From the cell containing the given text, extract its center point as (X, Y) coordinate. 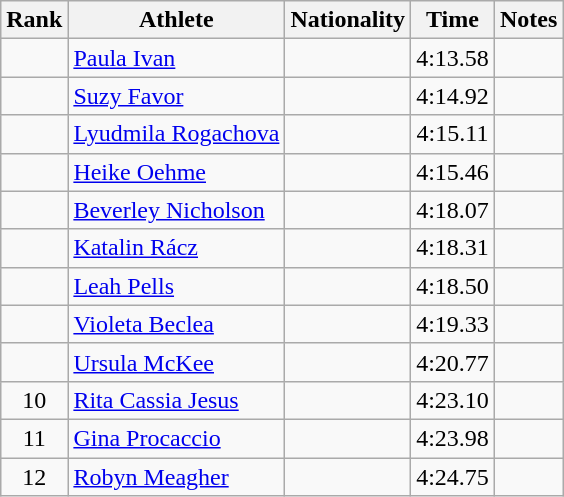
Leah Pells (176, 286)
Athlete (176, 20)
4:19.33 (453, 324)
12 (34, 477)
4:20.77 (453, 362)
11 (34, 438)
Paula Ivan (176, 58)
Notes (528, 20)
4:15.11 (453, 134)
4:18.31 (453, 248)
Robyn Meagher (176, 477)
4:15.46 (453, 172)
4:18.50 (453, 286)
Suzy Favor (176, 96)
Gina Procaccio (176, 438)
Lyudmila Rogachova (176, 134)
4:13.58 (453, 58)
Rank (34, 20)
Katalin Rácz (176, 248)
4:18.07 (453, 210)
4:14.92 (453, 96)
Ursula McKee (176, 362)
Beverley Nicholson (176, 210)
Heike Oehme (176, 172)
Nationality (348, 20)
10 (34, 400)
4:23.98 (453, 438)
4:23.10 (453, 400)
4:24.75 (453, 477)
Rita Cassia Jesus (176, 400)
Violeta Beclea (176, 324)
Time (453, 20)
